Return the (x, y) coordinate for the center point of the cell that contains the specified text.  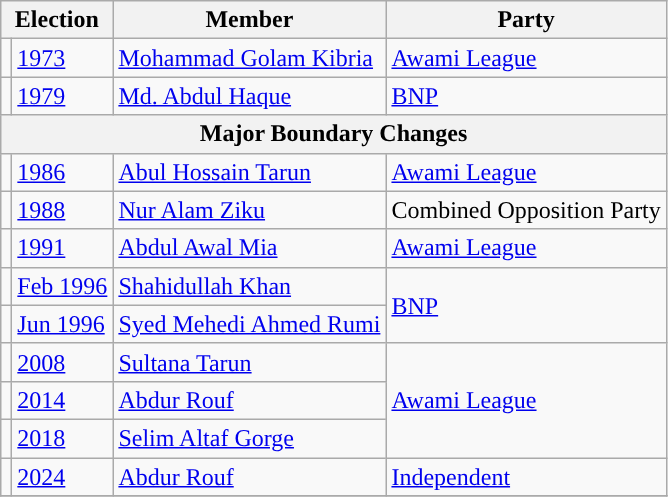
2024 (62, 477)
1979 (62, 96)
Party (526, 20)
Member (250, 20)
2014 (62, 400)
1988 (62, 210)
Jun 1996 (62, 324)
1991 (62, 248)
Feb 1996 (62, 286)
Abdul Awal Mia (250, 248)
Major Boundary Changes (334, 134)
1973 (62, 58)
Independent (526, 477)
Shahidullah Khan (250, 286)
2018 (62, 438)
Nur Alam Ziku (250, 210)
Abul Hossain Tarun (250, 172)
1986 (62, 172)
Sultana Tarun (250, 362)
2008 (62, 362)
Mohammad Golam Kibria (250, 58)
Combined Opposition Party (526, 210)
Election (57, 20)
Md. Abdul Haque (250, 96)
Selim Altaf Gorge (250, 438)
Syed Mehedi Ahmed Rumi (250, 324)
